Return (X, Y) of the center of cell containing provided text 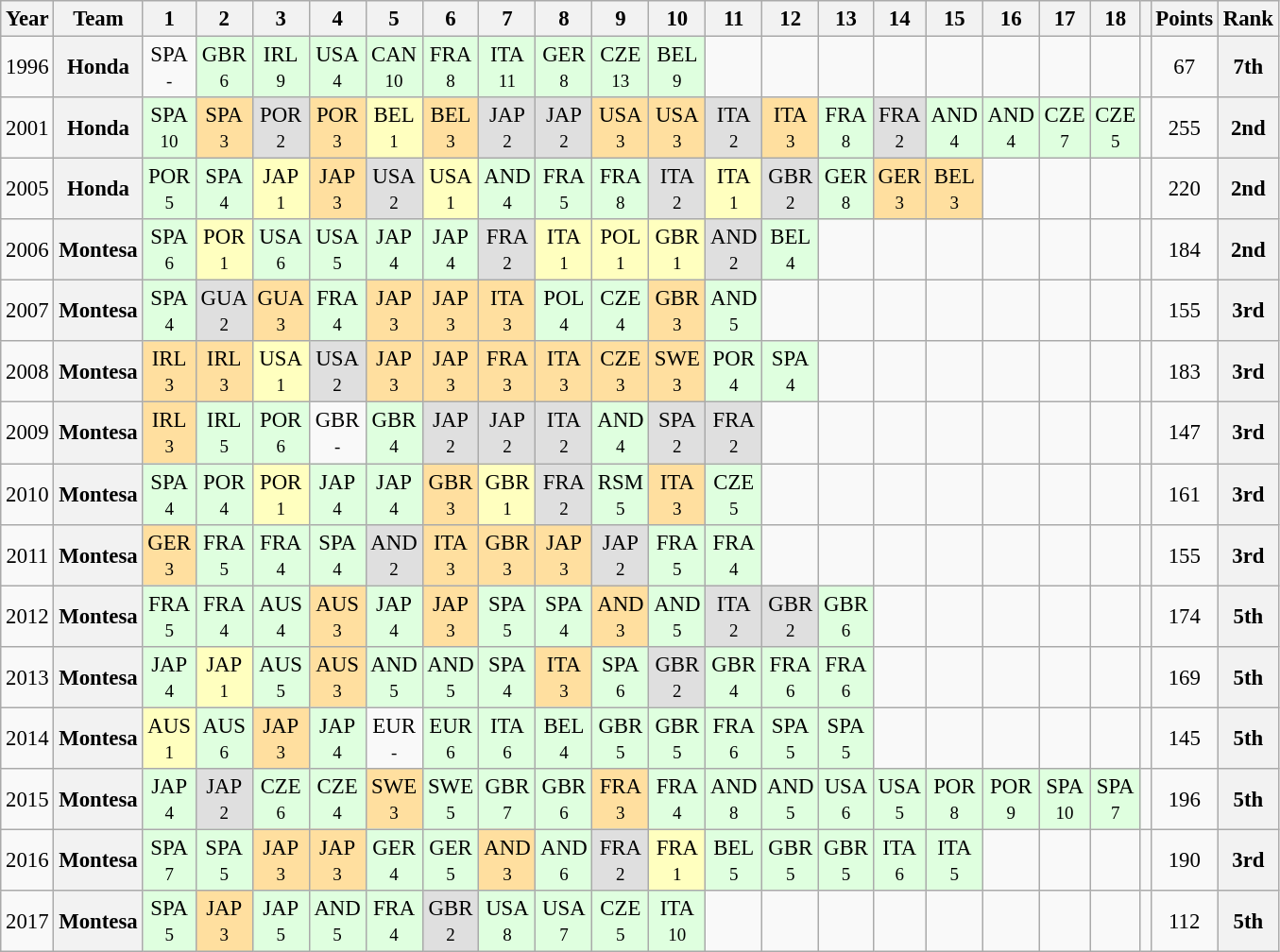
CAN10 (394, 68)
AND8 (734, 799)
Year (27, 19)
7 (507, 19)
8 (564, 19)
SPA- (169, 68)
EUR- (394, 739)
2014 (27, 739)
JAP5 (281, 922)
FRA1 (677, 859)
SPA2 (677, 433)
POR8 (954, 799)
RSM5 (621, 495)
AUS1 (169, 739)
GBR7 (507, 799)
POR3 (337, 128)
2016 (27, 859)
255 (1185, 128)
2001 (27, 128)
Rank (1248, 19)
184 (1185, 249)
1996 (27, 68)
USA8 (507, 922)
190 (1185, 859)
ITA11 (507, 68)
2006 (27, 249)
POR6 (281, 433)
BEL5 (734, 859)
2007 (27, 312)
2015 (27, 799)
17 (1065, 19)
6 (451, 19)
EUR6 (451, 739)
POL1 (621, 249)
SPA3 (224, 128)
4 (337, 19)
POL4 (564, 312)
CZE6 (281, 799)
67 (1185, 68)
220 (1185, 189)
1 (169, 19)
CZE3 (621, 372)
145 (1185, 739)
POR2 (281, 128)
IRL9 (281, 68)
CZE13 (621, 68)
2010 (27, 495)
ITA10 (677, 922)
15 (954, 19)
14 (899, 19)
POR9 (1011, 799)
BEL9 (677, 68)
2013 (27, 676)
18 (1116, 19)
BEL1 (394, 128)
2005 (27, 189)
16 (1011, 19)
AUS5 (281, 676)
GER4 (394, 859)
2009 (27, 433)
10 (677, 19)
161 (1185, 495)
POR5 (169, 189)
112 (1185, 922)
2008 (27, 372)
2017 (27, 922)
7th (1248, 68)
GER5 (451, 859)
GUA2 (224, 312)
3 (281, 19)
ITA5 (954, 859)
196 (1185, 799)
Points (1185, 19)
9 (621, 19)
174 (1185, 616)
5 (394, 19)
11 (734, 19)
169 (1185, 676)
2 (224, 19)
AUS6 (224, 739)
2012 (27, 616)
147 (1185, 433)
USA4 (337, 68)
GUA3 (281, 312)
183 (1185, 372)
USA7 (564, 922)
GBR- (337, 433)
IRL5 (224, 433)
AND6 (564, 859)
SWE5 (451, 799)
CZE7 (1065, 128)
12 (791, 19)
13 (846, 19)
AUS4 (281, 616)
Team (98, 19)
2011 (27, 555)
